Return the (X, Y) coordinate for the center point of the cell that contains the specified text.  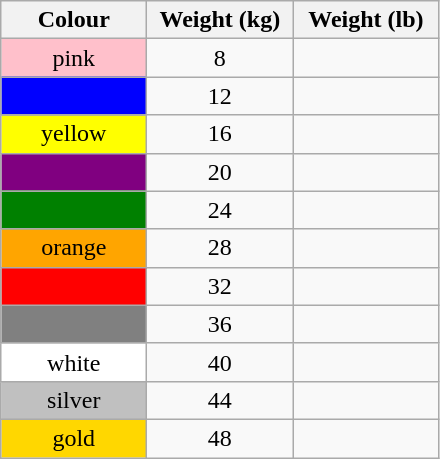
48 (220, 438)
24 (220, 210)
silver (74, 400)
Weight (kg) (220, 20)
8 (220, 58)
20 (220, 172)
pink (74, 58)
32 (220, 286)
orange (74, 248)
white (74, 362)
40 (220, 362)
12 (220, 96)
16 (220, 134)
Colour (74, 20)
Weight (lb) (366, 20)
gold (74, 438)
yellow (74, 134)
28 (220, 248)
44 (220, 400)
36 (220, 324)
